Capture the cell that displays the provided text and extract its (x, y) central coordinate. 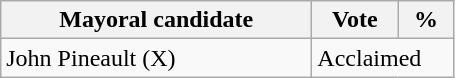
Acclaimed (383, 58)
% (426, 20)
John Pineault (X) (156, 58)
Vote (355, 20)
Mayoral candidate (156, 20)
